Pinpoint the cell where the given text exists, returning its [x, y] midpoint coordinate. 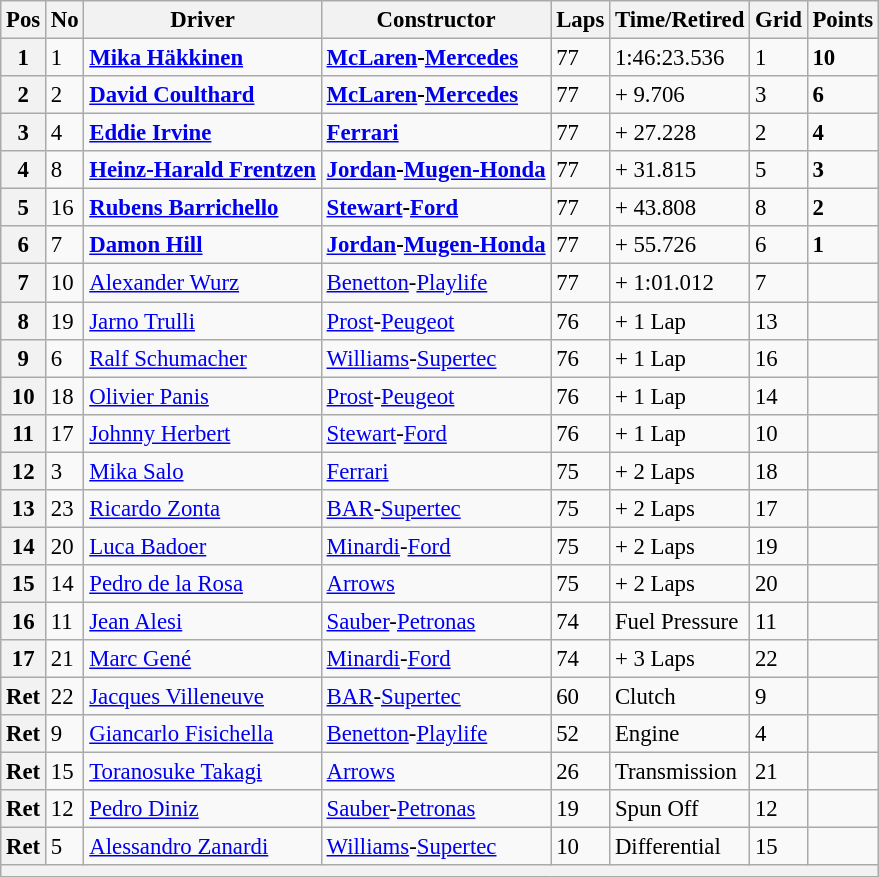
Mika Häkkinen [202, 58]
Alexander Wurz [202, 283]
Constructor [436, 20]
+ 27.228 [680, 133]
Luca Badoer [202, 546]
Toranosuke Takagi [202, 772]
Pos [24, 20]
Engine [680, 734]
Clutch [680, 697]
Transmission [680, 772]
1:46:23.536 [680, 58]
Ricardo Zonta [202, 509]
David Coulthard [202, 95]
Jean Alesi [202, 621]
Laps [580, 20]
Grid [778, 20]
23 [65, 509]
Points [842, 20]
52 [580, 734]
Driver [202, 20]
Olivier Panis [202, 396]
Mika Salo [202, 471]
+ 43.808 [680, 208]
Johnny Herbert [202, 433]
Pedro de la Rosa [202, 584]
Marc Gené [202, 659]
No [65, 20]
Jarno Trulli [202, 321]
Rubens Barrichello [202, 208]
+ 31.815 [680, 170]
Differential [680, 847]
+ 3 Laps [680, 659]
Fuel Pressure [680, 621]
+ 55.726 [680, 245]
Damon Hill [202, 245]
Ralf Schumacher [202, 358]
Jacques Villeneuve [202, 697]
Alessandro Zanardi [202, 847]
Spun Off [680, 809]
26 [580, 772]
Heinz-Harald Frentzen [202, 170]
Time/Retired [680, 20]
+ 9.706 [680, 95]
+ 1:01.012 [680, 283]
Eddie Irvine [202, 133]
60 [580, 697]
Giancarlo Fisichella [202, 734]
Pedro Diniz [202, 809]
